Extract the (x, y) coordinate from the center of the cell holding the provided text.  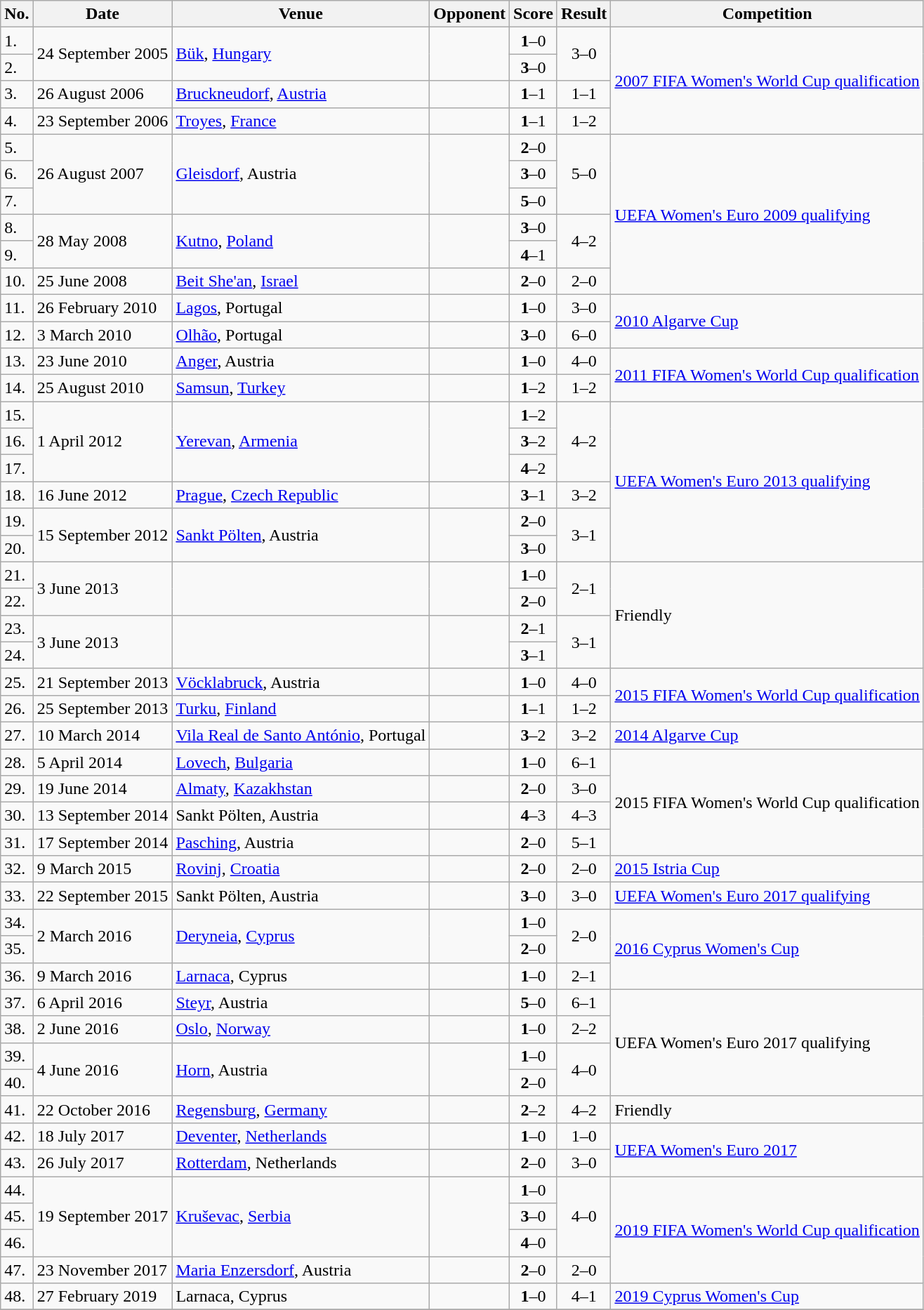
Deryneia, Cyprus (301, 936)
45. (17, 1217)
Rovinj, Croatia (301, 869)
24 September 2005 (103, 54)
42. (17, 1136)
48. (17, 1297)
25 August 2010 (103, 388)
Lagos, Portugal (301, 307)
3 March 2010 (103, 335)
12. (17, 335)
2. (17, 67)
44. (17, 1190)
41. (17, 1109)
Beit She'an, Israel (301, 281)
23 June 2010 (103, 362)
2 March 2016 (103, 936)
Turku, Finland (301, 708)
25. (17, 682)
Kruševac, Serbia (301, 1217)
25 June 2008 (103, 281)
6 April 2016 (103, 1003)
43. (17, 1163)
2019 Cyprus Women's Cup (767, 1297)
23. (17, 628)
26 July 2017 (103, 1163)
2010 Algarve Cup (767, 321)
37. (17, 1003)
UEFA Women's Euro 2013 qualifying (767, 482)
24. (17, 655)
20. (17, 548)
Opponent (470, 14)
13 September 2014 (103, 816)
22 October 2016 (103, 1109)
17 September 2014 (103, 842)
5 April 2014 (103, 762)
4. (17, 121)
27. (17, 735)
28 May 2008 (103, 241)
21 September 2013 (103, 682)
6. (17, 174)
Score (534, 14)
22 September 2015 (103, 896)
Troyes, France (301, 121)
4 June 2016 (103, 1069)
34. (17, 922)
19 September 2017 (103, 1217)
26 August 2007 (103, 174)
Regensburg, Germany (301, 1109)
18 July 2017 (103, 1136)
46. (17, 1243)
19 June 2014 (103, 789)
2016 Cyprus Women's Cup (767, 949)
Vila Real de Santo António, Portugal (301, 735)
Result (583, 14)
39. (17, 1056)
Oslo, Norway (301, 1029)
Rotterdam, Netherlands (301, 1163)
Lovech, Bulgaria (301, 762)
2015 Istria Cup (767, 869)
2014 Algarve Cup (767, 735)
22. (17, 602)
31. (17, 842)
Vöcklabruck, Austria (301, 682)
6–0 (583, 335)
Almaty, Kazakhstan (301, 789)
Horn, Austria (301, 1069)
2 June 2016 (103, 1029)
13. (17, 362)
Pasching, Austria (301, 842)
38. (17, 1029)
16 June 2012 (103, 495)
3. (17, 94)
15. (17, 415)
35. (17, 949)
UEFA Women's Euro 2009 qualifying (767, 214)
8. (17, 227)
33. (17, 896)
10 March 2014 (103, 735)
Olhão, Portugal (301, 335)
Samsun, Turkey (301, 388)
Prague, Czech Republic (301, 495)
2019 FIFA Women's World Cup qualification (767, 1230)
5–1 (583, 842)
1 April 2012 (103, 442)
17. (17, 468)
Gleisdorf, Austria (301, 174)
9. (17, 254)
5. (17, 147)
Date (103, 14)
18. (17, 495)
Deventer, Netherlands (301, 1136)
26 February 2010 (103, 307)
11. (17, 307)
9 March 2016 (103, 976)
23 November 2017 (103, 1270)
1. (17, 41)
10. (17, 281)
47. (17, 1270)
40. (17, 1083)
26 August 2006 (103, 94)
27 February 2019 (103, 1297)
21. (17, 575)
25 September 2013 (103, 708)
30. (17, 816)
28. (17, 762)
Maria Enzersdorf, Austria (301, 1270)
7. (17, 201)
UEFA Women's Euro 2017 (767, 1149)
9 March 2015 (103, 869)
36. (17, 976)
Anger, Austria (301, 362)
Steyr, Austria (301, 1003)
2007 FIFA Women's World Cup qualification (767, 81)
Bük, Hungary (301, 54)
Bruckneudorf, Austria (301, 94)
19. (17, 522)
Yerevan, Armenia (301, 442)
15 September 2012 (103, 535)
2011 FIFA Women's World Cup qualification (767, 375)
Competition (767, 14)
29. (17, 789)
23 September 2006 (103, 121)
Venue (301, 14)
No. (17, 14)
Kutno, Poland (301, 241)
14. (17, 388)
26. (17, 708)
16. (17, 442)
32. (17, 869)
